Search for the cell housing the specified text and yield its [X, Y] center coordinate. 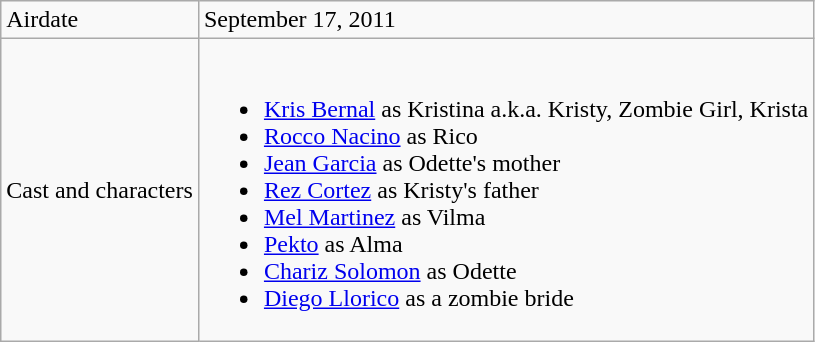
September 17, 2011 [506, 20]
Airdate [100, 20]
Cast and characters [100, 190]
